Find where the given text appears and provide that cell's center as (X, Y) coordinate. 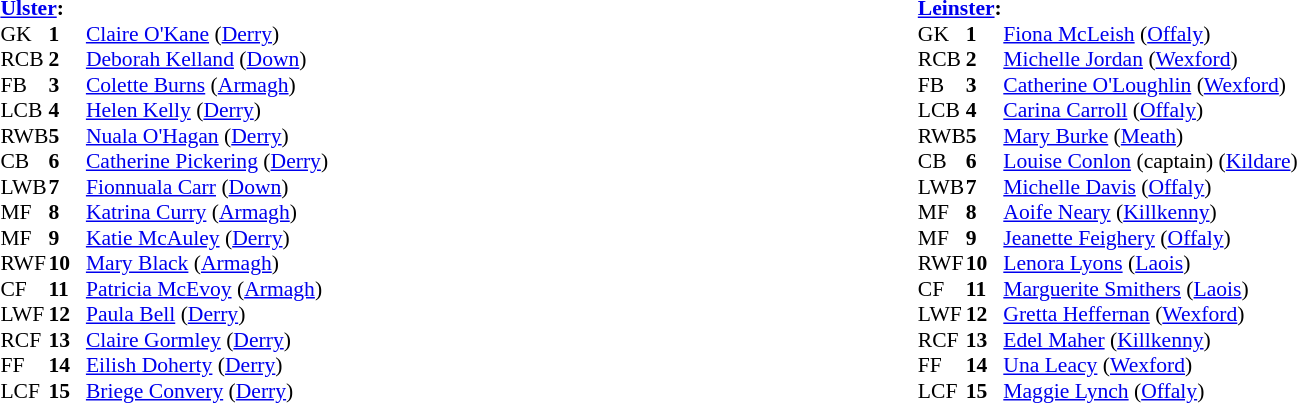
Paula Bell (Derry) (207, 315)
Gretta Heffernan (Wexford) (1150, 315)
Deborah Kelland (Down) (207, 59)
Patricia McEvoy (Armagh) (207, 289)
Mary Burke (Meath) (1150, 136)
Aoife Neary (Killkenny) (1150, 213)
Helen Kelly (Derry) (207, 111)
Mary Black (Armagh) (207, 263)
Edel Maher (Killkenny) (1150, 340)
Colette Burns (Armagh) (207, 85)
Lenora Lyons (Laois) (1150, 263)
Claire O'Kane (Derry) (207, 34)
Katrina Curry (Armagh) (207, 213)
Catherine Pickering (Derry) (207, 161)
Fiona McLeish (Offaly) (1150, 34)
Louise Conlon (captain) (Kildare) (1150, 161)
Michelle Davis (Offaly) (1150, 187)
Fionnuala Carr (Down) (207, 187)
Eilish Doherty (Derry) (207, 365)
Katie McAuley (Derry) (207, 238)
Marguerite Smithers (Laois) (1150, 289)
Jeanette Feighery (Offaly) (1150, 238)
Nuala O'Hagan (Derry) (207, 136)
Claire Gormley (Derry) (207, 340)
Una Leacy (Wexford) (1150, 365)
Catherine O'Loughlin (Wexford) (1150, 85)
Michelle Jordan (Wexford) (1150, 59)
Carina Carroll (Offaly) (1150, 111)
